Scan for the cell matching the given text and deliver its [X, Y] coordinate at center. 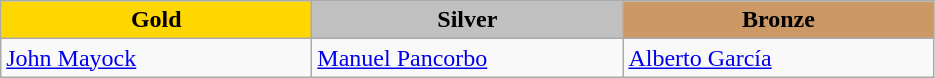
Silver [468, 20]
Bronze [778, 20]
Manuel Pancorbo [468, 58]
John Mayock [156, 58]
Alberto García [778, 58]
Gold [156, 20]
